Scan for the cell matching the given text and deliver its (x, y) coordinate at center. 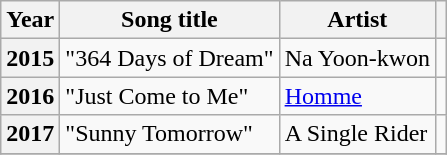
"Sunny Tomorrow" (170, 134)
2015 (30, 58)
"Just Come to Me" (170, 96)
A Single Rider (357, 134)
"364 Days of Dream" (170, 58)
Na Yoon-kwon (357, 58)
Song title (170, 20)
Year (30, 20)
Homme (357, 96)
2016 (30, 96)
Artist (357, 20)
2017 (30, 134)
